Locate the cell with the specified text and output its [X, Y] center coordinate. 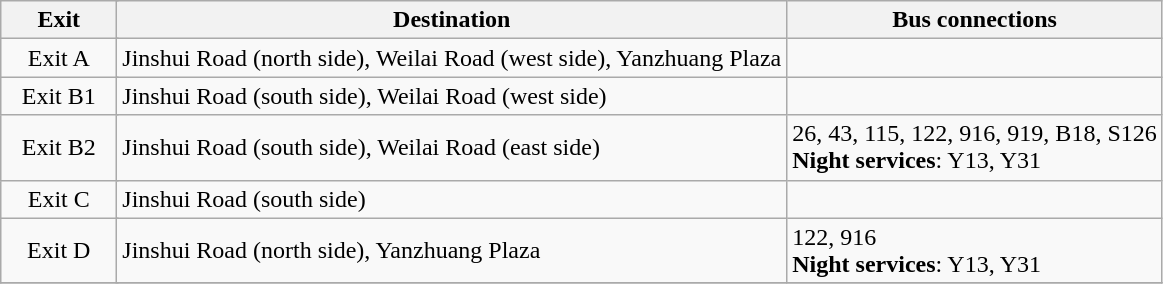
Exit A [59, 58]
Jinshui Road (south side), Weilai Road (west side) [452, 96]
Jinshui Road (south side), Weilai Road (east side) [452, 148]
Exit [59, 20]
Jinshui Road (north side), Yanzhuang Plaza [452, 250]
Jinshui Road (north side), Weilai Road (west side), Yanzhuang Plaza [452, 58]
122, 916Night services: Y13, Y31 [975, 250]
Exit D [59, 250]
Jinshui Road (south side) [452, 199]
Exit B1 [59, 96]
Exit B2 [59, 148]
Exit C [59, 199]
Bus connections [975, 20]
Destination [452, 20]
26, 43, 115, 122, 916, 919, B18, S126Night services: Y13, Y31 [975, 148]
